Extract the (x, y) coordinate from the center of the cell holding the provided text.  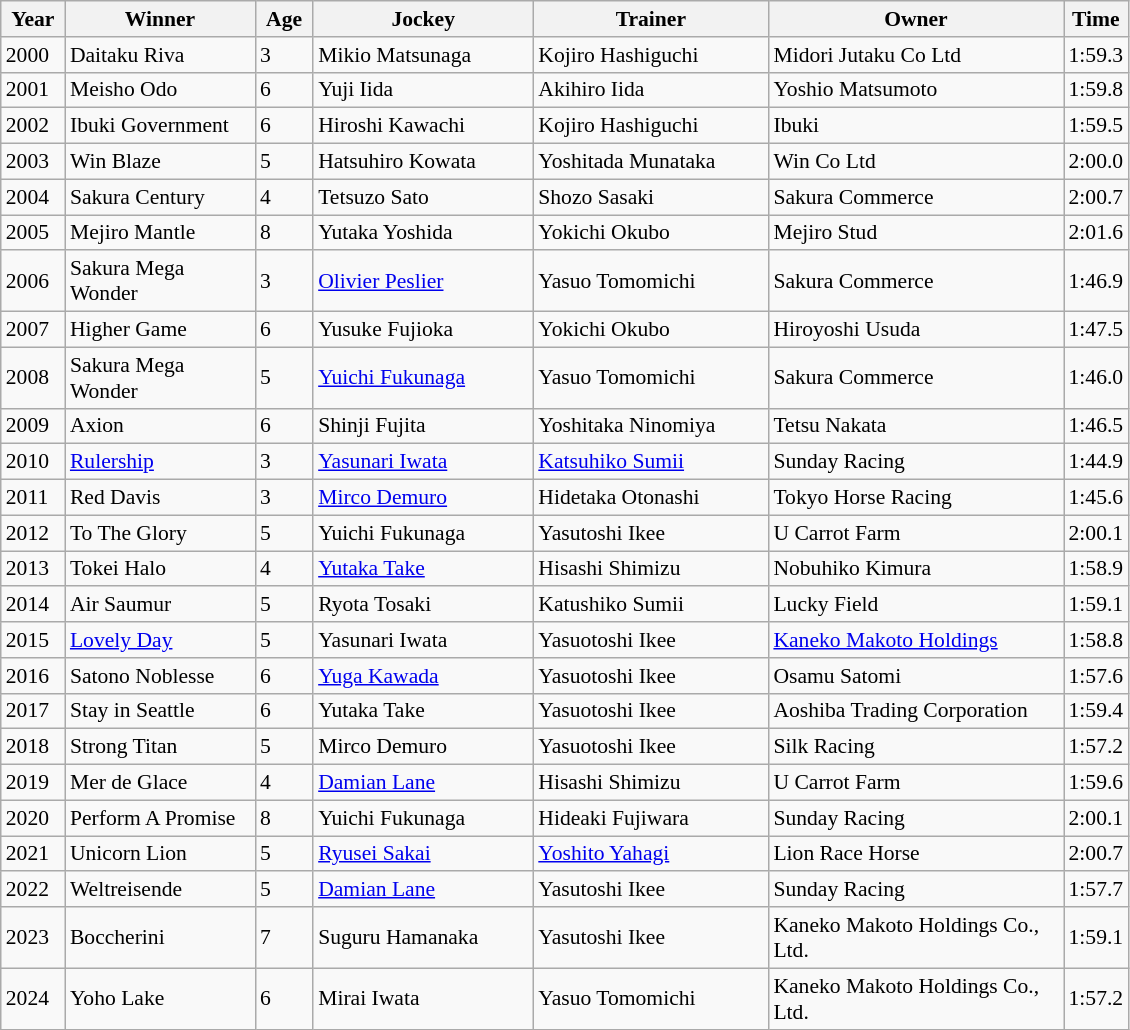
2010 (33, 462)
Red Davis (160, 498)
Win Blaze (160, 162)
Tokei Halo (160, 569)
2023 (33, 938)
Mikio Matsunaga (423, 55)
1:47.5 (1096, 330)
7 (284, 938)
Nobuhiko Kimura (916, 569)
2014 (33, 605)
Owner (916, 19)
Lucky Field (916, 605)
2024 (33, 998)
2004 (33, 197)
Perform A Promise (160, 818)
1:45.6 (1096, 498)
Yoshito Yahagi (650, 854)
2012 (33, 533)
1:59.3 (1096, 55)
2000 (33, 55)
1:44.9 (1096, 462)
Suguru Hamanaka (423, 938)
Rulership (160, 462)
Hiroshi Kawachi (423, 126)
Hatsuhiro Kowata (423, 162)
Osamu Satomi (916, 676)
Kaneko Makoto Holdings (916, 640)
Weltreisende (160, 890)
1:57.7 (1096, 890)
Mer de Glace (160, 783)
2006 (33, 282)
Tetsuzo Sato (423, 197)
Year (33, 19)
Hideaki Fujiwara (650, 818)
Katushiko Sumii (650, 605)
Trainer (650, 19)
Lovely Day (160, 640)
2019 (33, 783)
Mejiro Mantle (160, 233)
Hiroyoshi Usuda (916, 330)
Age (284, 19)
2016 (33, 676)
2007 (33, 330)
1:46.5 (1096, 426)
Jockey (423, 19)
2013 (33, 569)
2005 (33, 233)
Strong Titan (160, 747)
Shozo Sasaki (650, 197)
1:58.9 (1096, 569)
1:59.6 (1096, 783)
Boccherini (160, 938)
Axion (160, 426)
To The Glory (160, 533)
Higher Game (160, 330)
1:59.4 (1096, 711)
Akihiro Iida (650, 90)
2:01.6 (1096, 233)
Yuga Kawada (423, 676)
2002 (33, 126)
Olivier Peslier (423, 282)
2008 (33, 378)
Meisho Odo (160, 90)
2020 (33, 818)
2:00.0 (1096, 162)
Winner (160, 19)
Tokyo Horse Racing (916, 498)
2022 (33, 890)
Mejiro Stud (916, 233)
2011 (33, 498)
1:59.8 (1096, 90)
1:58.8 (1096, 640)
Air Saumur (160, 605)
Silk Racing (916, 747)
Hidetaka Otonashi (650, 498)
Sakura Century (160, 197)
Yoshitada Munataka (650, 162)
Yusuke Fujioka (423, 330)
Ryota Tosaki (423, 605)
Ibuki Government (160, 126)
Yutaka Yoshida (423, 233)
Ibuki (916, 126)
Ryusei Sakai (423, 854)
Katsuhiko Sumii (650, 462)
Tetsu Nakata (916, 426)
Stay in Seattle (160, 711)
Unicorn Lion (160, 854)
1:57.6 (1096, 676)
2021 (33, 854)
Daitaku Riva (160, 55)
2003 (33, 162)
1:46.9 (1096, 282)
Yoshio Matsumoto (916, 90)
Shinji Fujita (423, 426)
2018 (33, 747)
Win Co Ltd (916, 162)
1:59.5 (1096, 126)
Midori Jutaku Co Ltd (916, 55)
Yoho Lake (160, 998)
Aoshiba Trading Corporation (916, 711)
2015 (33, 640)
Satono Noblesse (160, 676)
2009 (33, 426)
Time (1096, 19)
Lion Race Horse (916, 854)
2001 (33, 90)
Yuji Iida (423, 90)
Mirai Iwata (423, 998)
Yoshitaka Ninomiya (650, 426)
1:46.0 (1096, 378)
2017 (33, 711)
